Find where the given text appears and provide that cell's center as (X, Y) coordinate. 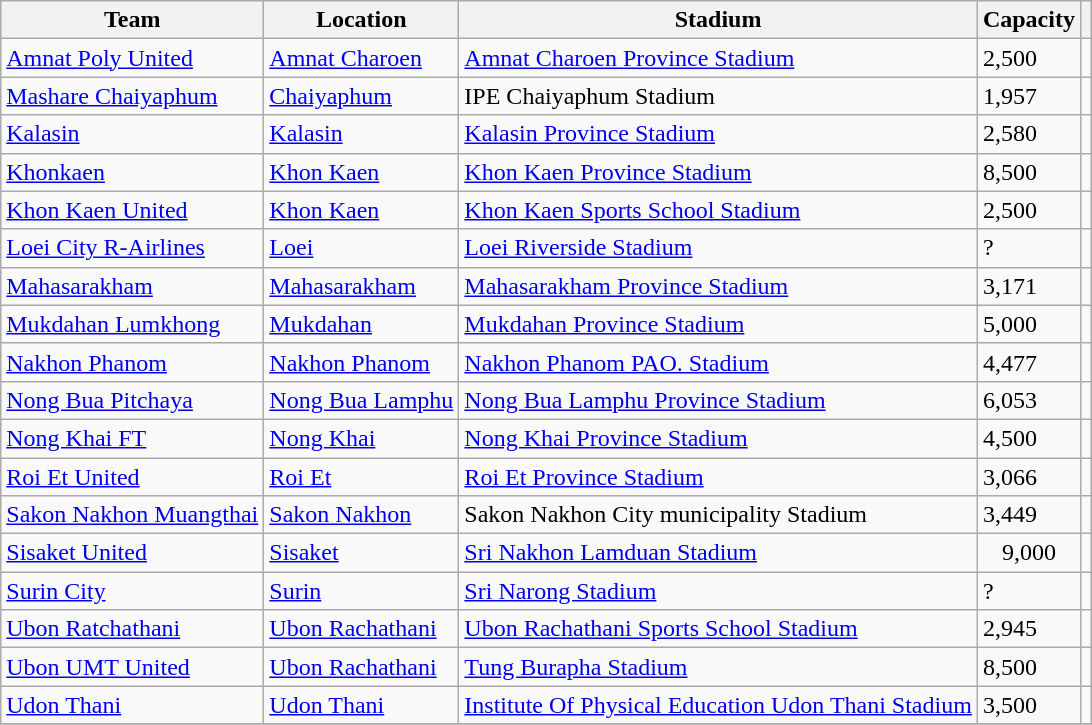
Sakon Nakhon Muangthai (132, 515)
Loei City R-Airlines (132, 248)
3,449 (1028, 515)
2,945 (1028, 629)
Sri Narong Stadium (718, 591)
Khonkaen (132, 172)
Nong Khai (362, 438)
Amnat Charoen (362, 58)
3,066 (1028, 477)
Ubon UMT United (132, 667)
5,000 (1028, 324)
3,500 (1028, 705)
Roi Et United (132, 477)
2,580 (1028, 134)
Ubon Ratchathani (132, 629)
Nong Bua Lamphu Province Stadium (718, 400)
6,053 (1028, 400)
1,957 (1028, 96)
Nakhon Phanom PAO. Stadium (718, 362)
Surin City (132, 591)
Stadium (718, 20)
3,171 (1028, 286)
Sisaket (362, 553)
Khon Kaen Province Stadium (718, 172)
Loei Riverside Stadium (718, 248)
Amnat Charoen Province Stadium (718, 58)
Tung Burapha Stadium (718, 667)
Sri Nakhon Lamduan Stadium (718, 553)
Khon Kaen Sports School Stadium (718, 210)
Mukdahan Lumkhong (132, 324)
Nong Bua Lamphu (362, 400)
Loei (362, 248)
Roi Et (362, 477)
Sisaket United (132, 553)
IPE Chaiyaphum Stadium (718, 96)
9,000 (1028, 553)
Roi Et Province Stadium (718, 477)
Sakon Nakhon (362, 515)
Surin (362, 591)
Nong Khai Province Stadium (718, 438)
Chaiyaphum (362, 96)
Mashare Chaiyaphum (132, 96)
4,500 (1028, 438)
Mukdahan (362, 324)
Khon Kaen United (132, 210)
Mukdahan Province Stadium (718, 324)
Location (362, 20)
Amnat Poly United (132, 58)
Kalasin Province Stadium (718, 134)
Capacity (1028, 20)
Institute Of Physical Education Udon Thani Stadium (718, 705)
Nong Khai FT (132, 438)
4,477 (1028, 362)
Nong Bua Pitchaya (132, 400)
Team (132, 20)
Ubon Rachathani Sports School Stadium (718, 629)
Mahasarakham Province Stadium (718, 286)
Sakon Nakhon City municipality Stadium (718, 515)
